Return (X, Y) of the center of cell containing provided text 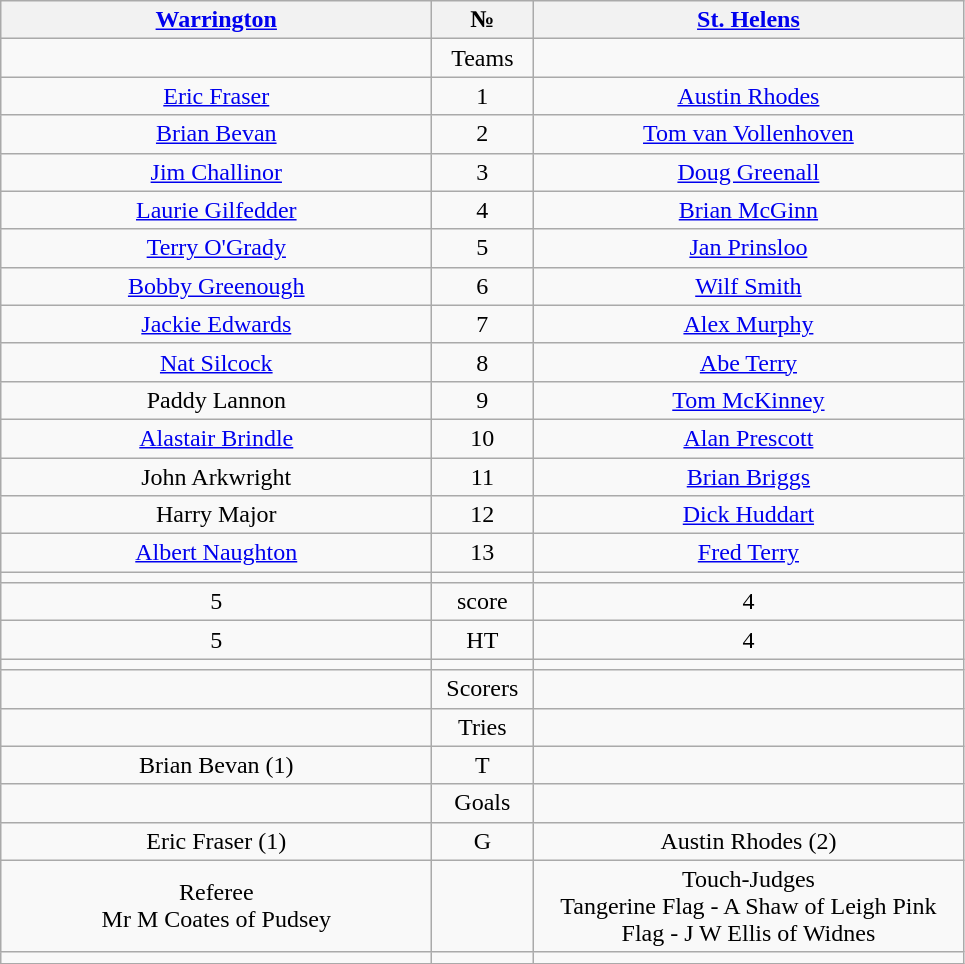
10 (482, 438)
2 (482, 134)
RefereeMr M Coates of Pudsey (216, 906)
13 (482, 553)
St. Helens (748, 20)
Goals (482, 803)
Terry O'Grady (216, 248)
score (482, 602)
Jim Challinor (216, 172)
G (482, 841)
1 (482, 96)
№ (482, 20)
Laurie Gilfedder (216, 210)
Fred Terry (748, 553)
Scorers (482, 689)
6 (482, 286)
Warrington (216, 20)
Paddy Lannon (216, 400)
Abe Terry (748, 362)
Austin Rhodes (2) (748, 841)
Harry Major (216, 515)
Brian Bevan (1) (216, 765)
7 (482, 324)
Eric Fraser (1) (216, 841)
Nat Silcock (216, 362)
11 (482, 477)
Bobby Greenough (216, 286)
Eric Fraser (216, 96)
Tries (482, 727)
Tom McKinney (748, 400)
Brian Bevan (216, 134)
Brian Briggs (748, 477)
HT (482, 640)
John Arkwright (216, 477)
Doug Greenall (748, 172)
8 (482, 362)
12 (482, 515)
Albert Naughton (216, 553)
Austin Rhodes (748, 96)
T (482, 765)
Wilf Smith (748, 286)
9 (482, 400)
Tom van Vollenhoven (748, 134)
Touch-JudgesTangerine Flag - A Shaw of Leigh Pink Flag - J W Ellis of Widnes (748, 906)
Alex Murphy (748, 324)
Teams (482, 58)
Alan Prescott (748, 438)
3 (482, 172)
Alastair Brindle (216, 438)
Brian McGinn (748, 210)
Jan Prinsloo (748, 248)
Jackie Edwards (216, 324)
Dick Huddart (748, 515)
